Capture the cell that displays the provided text and extract its (x, y) central coordinate. 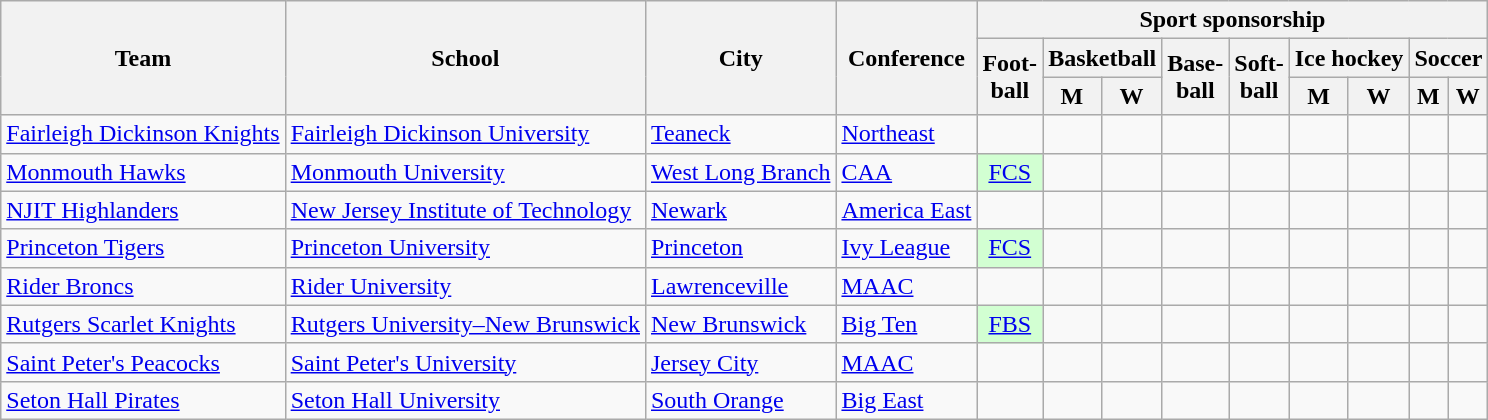
City (740, 58)
Seton Hall Pirates (143, 400)
South Orange (740, 400)
Seton Hall University (465, 400)
Ice hockey (1349, 58)
Rider University (465, 286)
Base-ball (1196, 77)
Soft-ball (1259, 77)
Fairleigh Dickinson University (465, 134)
Big Ten (906, 324)
Fairleigh Dickinson Knights (143, 134)
Princeton University (465, 248)
Princeton (740, 248)
Lawrenceville (740, 286)
Princeton Tigers (143, 248)
Rider Broncs (143, 286)
Saint Peter's Peacocks (143, 362)
Monmouth University (465, 172)
Rutgers Scarlet Knights (143, 324)
New Brunswick (740, 324)
West Long Branch (740, 172)
Teaneck (740, 134)
Soccer (1448, 58)
Sport sponsorship (1232, 20)
Jersey City (740, 362)
Northeast (906, 134)
Basketball (1102, 58)
FBS (1010, 324)
School (465, 58)
America East (906, 210)
CAA (906, 172)
Monmouth Hawks (143, 172)
NJIT Highlanders (143, 210)
Newark (740, 210)
Ivy League (906, 248)
Big East (906, 400)
Team (143, 58)
Rutgers University–New Brunswick (465, 324)
Saint Peter's University (465, 362)
New Jersey Institute of Technology (465, 210)
Foot-ball (1010, 77)
Conference (906, 58)
